Find where the given text appears and provide that cell's center as [X, Y] coordinate. 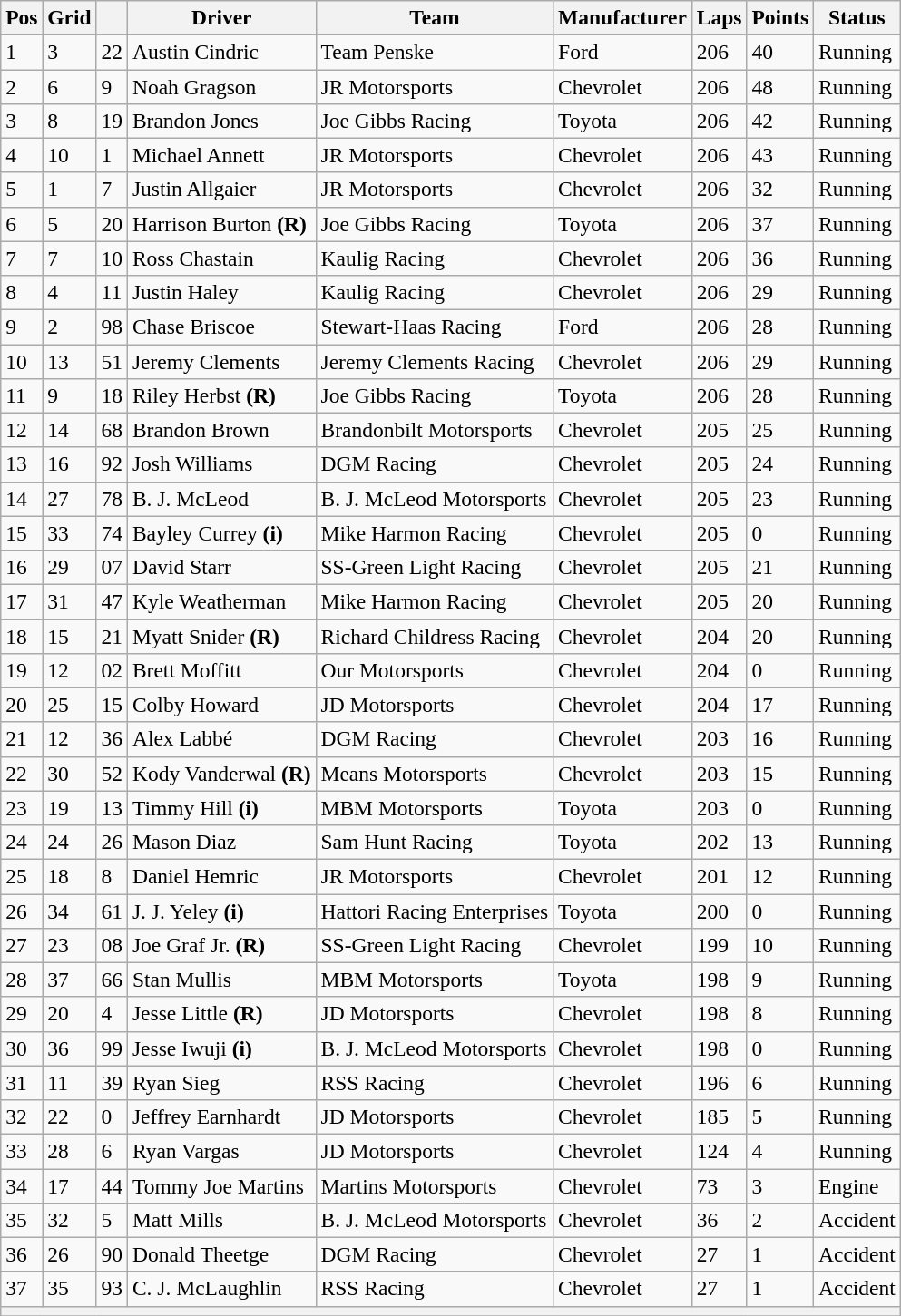
199 [719, 945]
Sam Hunt Racing [435, 842]
185 [719, 1116]
Harrison Burton (R) [221, 224]
40 [780, 52]
44 [112, 1185]
78 [112, 499]
Riley Herbst (R) [221, 395]
07 [112, 567]
Our Motorsports [435, 670]
Alex Labbé [221, 739]
02 [112, 670]
43 [780, 155]
Timmy Hill (i) [221, 808]
Ross Chastain [221, 258]
47 [112, 601]
08 [112, 945]
Tommy Joe Martins [221, 1185]
124 [719, 1151]
Kyle Weatherman [221, 601]
Michael Annett [221, 155]
Engine [857, 1185]
Noah Gragson [221, 86]
Laps [719, 17]
196 [719, 1083]
73 [719, 1185]
Pos [22, 17]
Points [780, 17]
51 [112, 361]
B. J. McLeod [221, 499]
Hattori Racing Enterprises [435, 911]
92 [112, 464]
39 [112, 1083]
Ryan Vargas [221, 1151]
Jeremy Clements Racing [435, 361]
Jesse Iwuji (i) [221, 1048]
Josh Williams [221, 464]
Justin Allgaier [221, 190]
Brandon Jones [221, 121]
Daniel Hemric [221, 876]
J. J. Yeley (i) [221, 911]
Justin Haley [221, 292]
Jeffrey Earnhardt [221, 1116]
61 [112, 911]
Team [435, 17]
90 [112, 1254]
Status [857, 17]
Driver [221, 17]
Austin Cindric [221, 52]
Mason Diaz [221, 842]
98 [112, 327]
Brett Moffitt [221, 670]
Donald Theetge [221, 1254]
Jesse Little (R) [221, 1014]
Brandonbilt Motorsports [435, 430]
68 [112, 430]
Joe Graf Jr. (R) [221, 945]
Colby Howard [221, 705]
201 [719, 876]
Myatt Snider (R) [221, 636]
Matt Mills [221, 1220]
Team Penske [435, 52]
99 [112, 1048]
Bayley Currey (i) [221, 533]
C. J. McLaughlin [221, 1289]
200 [719, 911]
202 [719, 842]
Stewart-Haas Racing [435, 327]
David Starr [221, 567]
74 [112, 533]
Manufacturer [622, 17]
48 [780, 86]
Kody Vanderwal (R) [221, 774]
Brandon Brown [221, 430]
52 [112, 774]
42 [780, 121]
Richard Childress Racing [435, 636]
Stan Mullis [221, 980]
Chase Briscoe [221, 327]
Jeremy Clements [221, 361]
Means Motorsports [435, 774]
Martins Motorsports [435, 1185]
Grid [69, 17]
Ryan Sieg [221, 1083]
66 [112, 980]
93 [112, 1289]
